From the cell containing the given text, extract its center point as (x, y) coordinate. 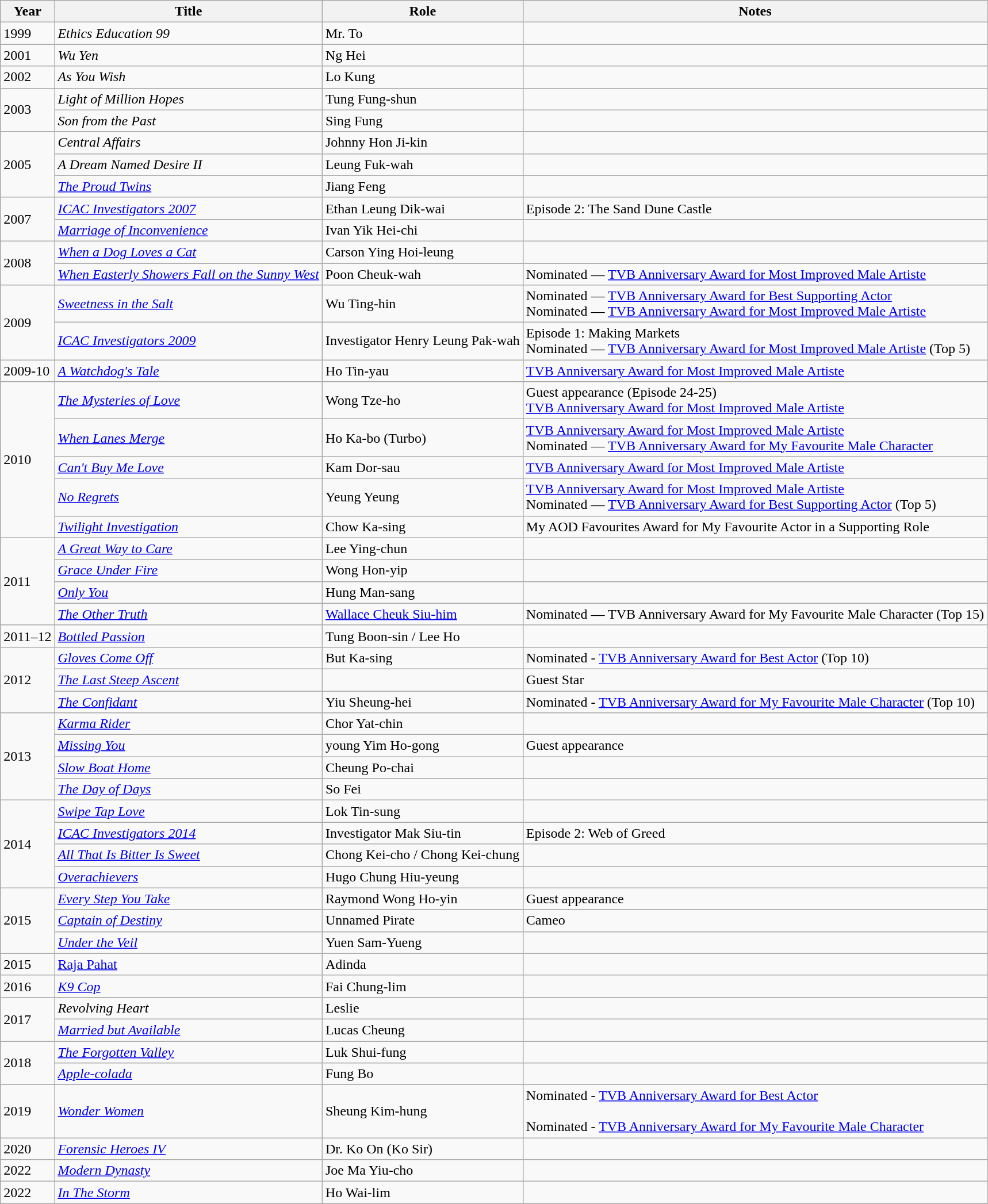
Light of Million Hopes (189, 99)
Unnamed Pirate (422, 921)
Lee Ying-chun (422, 549)
The Proud Twins (189, 186)
Jiang Feng (422, 186)
Hugo Chung Hiu-yeung (422, 877)
Nominated - TVB Anniversary Award for My Favourite Male Character (Top 10) (755, 702)
Role (422, 11)
2009-10 (28, 371)
When a Dog Loves a Cat (189, 252)
2011–12 (28, 636)
Chow Ka-sing (422, 527)
ICAC Investigators 2014 (189, 833)
The Confidant (189, 702)
Slow Boat Home (189, 768)
Episode 1: Making MarketsNominated — TVB Anniversary Award for Most Improved Male Artiste (Top 5) (755, 342)
Karma Rider (189, 724)
Kam Dor-sau (422, 467)
Poon Cheuk-wah (422, 274)
Swipe Tap Love (189, 811)
Captain of Destiny (189, 921)
Nominated — TVB Anniversary Award for Most Improved Male Artiste (755, 274)
Ng Hei (422, 55)
Year (28, 11)
2005 (28, 164)
Ho Ka-bo (Turbo) (422, 438)
When Lanes Merge (189, 438)
Marriage of Inconvenience (189, 230)
2001 (28, 55)
Ivan Yik Hei-chi (422, 230)
Joe Ma Yiu-cho (422, 1171)
Nominated — TVB Anniversary Award for My Favourite Male Character (Top 15) (755, 614)
2013 (28, 757)
Investigator Henry Leung Pak-wah (422, 342)
2011 (28, 581)
In The Storm (189, 1193)
A Watchdog's Tale (189, 371)
Carson Ying Hoi-leung (422, 252)
Wonder Women (189, 1111)
No Regrets (189, 497)
Nominated — TVB Anniversary Award for Best Supporting ActorNominated — TVB Anniversary Award for Most Improved Male Artiste (755, 304)
Overachievers (189, 877)
ICAC Investigators 2009 (189, 342)
Hung Man-sang (422, 592)
A Dream Named Desire II (189, 164)
TVB Anniversary Award for Most Improved Male ArtisteNominated — TVB Anniversary Award for Best Supporting Actor (Top 5) (755, 497)
Bottled Passion (189, 636)
But Ka-sing (422, 658)
Sing Fung (422, 121)
Wu Ting-hin (422, 304)
2018 (28, 1063)
Ethan Leung Dik-wai (422, 208)
2016 (28, 986)
Yuen Sam-Yueng (422, 942)
Fung Bo (422, 1074)
Nominated - TVB Anniversary Award for Best ActorNominated - TVB Anniversary Award for My Favourite Male Character (755, 1111)
Adinda (422, 964)
Guest appearance (Episode 24-25)TVB Anniversary Award for Most Improved Male Artiste (755, 400)
Ethics Education 99 (189, 33)
Wu Yen (189, 55)
Leslie (422, 1008)
2007 (28, 219)
Dr. Ko On (Ko Sir) (422, 1149)
As You Wish (189, 77)
Mr. To (422, 33)
Only You (189, 592)
Sweetness in the Salt (189, 304)
Ho Tin-yau (422, 371)
Nominated - TVB Anniversary Award for Best Actor (Top 10) (755, 658)
So Fei (422, 789)
Investigator Mak Siu-tin (422, 833)
The Forgotten Valley (189, 1052)
K9 Cop (189, 986)
Wong Hon-yip (422, 570)
young Yim Ho-gong (422, 746)
Chong Kei-cho / Chong Kei-chung (422, 855)
Johnny Hon Ji-kin (422, 143)
Yiu Sheung-hei (422, 702)
Leung Fuk-wah (422, 164)
Revolving Heart (189, 1008)
The Last Steep Ascent (189, 680)
Forensic Heroes IV (189, 1149)
Yeung Yeung (422, 497)
Lucas Cheung (422, 1030)
Modern Dynasty (189, 1171)
2003 (28, 110)
TVB Anniversary Award for Most Improved Male ArtisteNominated — TVB Anniversary Award for My Favourite Male Character (755, 438)
Lok Tin-sung (422, 811)
ICAC Investigators 2007 (189, 208)
Ho Wai-lim (422, 1193)
Raymond Wong Ho-yin (422, 899)
2002 (28, 77)
The Day of Days (189, 789)
Lo Kung (422, 77)
Title (189, 11)
Married but Available (189, 1030)
Grace Under Fire (189, 570)
The Other Truth (189, 614)
Tung Fung-shun (422, 99)
2014 (28, 844)
Sheung Kim-hung (422, 1111)
Chor Yat-chin (422, 724)
My AOD Favourites Award for My Favourite Actor in a Supporting Role (755, 527)
Under the Veil (189, 942)
2008 (28, 263)
Episode 2: Web of Greed (755, 833)
2017 (28, 1019)
1999 (28, 33)
Cameo (755, 921)
Missing You (189, 746)
2012 (28, 680)
Gloves Come Off (189, 658)
Wallace Cheuk Siu-him (422, 614)
Every Step You Take (189, 899)
Tung Boon-sin / Lee Ho (422, 636)
When Easterly Showers Fall on the Sunny West (189, 274)
Wong Tze-ho (422, 400)
Fai Chung-lim (422, 986)
Son from the Past (189, 121)
Notes (755, 11)
2019 (28, 1111)
Can't Buy Me Love (189, 467)
2009 (28, 323)
Episode 2: The Sand Dune Castle (755, 208)
A Great Way to Care (189, 549)
2020 (28, 1149)
The Mysteries of Love (189, 400)
Luk Shui-fung (422, 1052)
Apple-colada (189, 1074)
Guest Star (755, 680)
Central Affairs (189, 143)
Raja Pahat (189, 964)
Twilight Investigation (189, 527)
Cheung Po-chai (422, 768)
2010 (28, 460)
All That Is Bitter Is Sweet (189, 855)
